Scan for the cell matching the given text and deliver its (X, Y) coordinate at center. 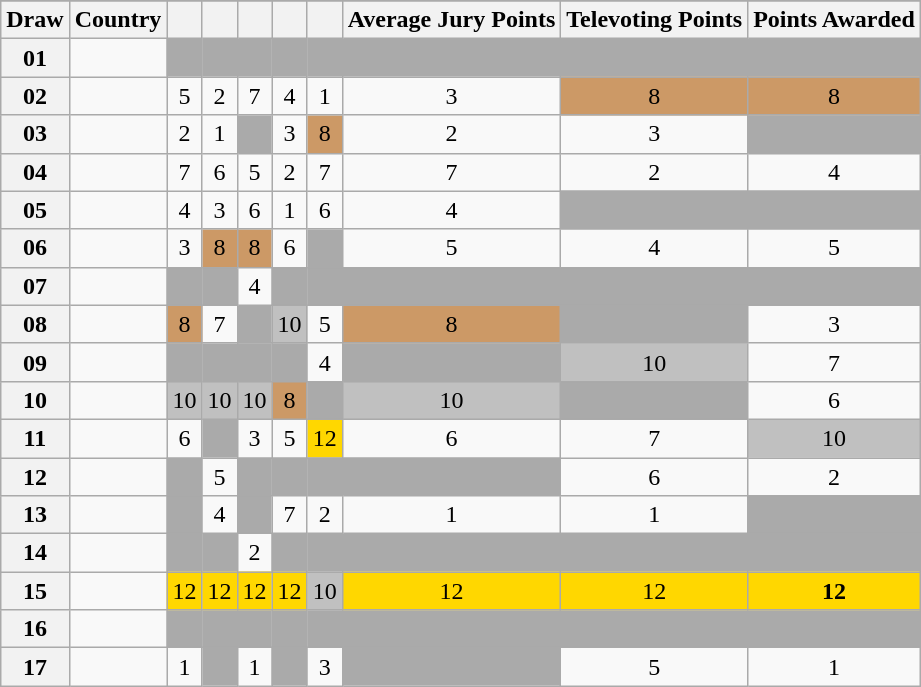
Points Awarded (834, 20)
16 (35, 629)
03 (35, 134)
Televoting Points (654, 20)
04 (35, 172)
11 (35, 438)
Country (118, 20)
14 (35, 553)
08 (35, 324)
06 (35, 248)
05 (35, 210)
07 (35, 286)
13 (35, 515)
Draw (35, 20)
01 (35, 58)
15 (35, 591)
17 (35, 667)
Average Jury Points (452, 20)
02 (35, 96)
09 (35, 362)
